Capture the cell that displays the provided text and extract its (X, Y) central coordinate. 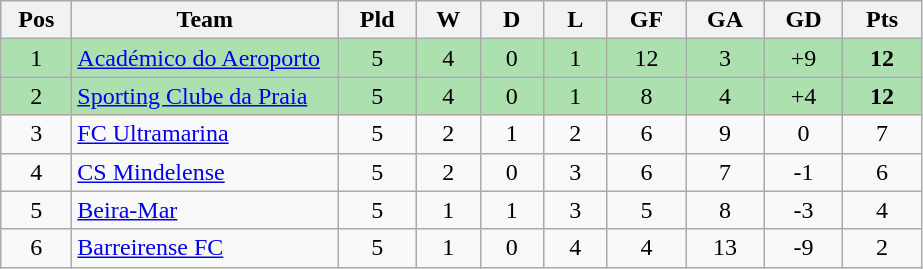
Pld (378, 20)
W (448, 20)
GD (804, 20)
Team (205, 20)
FC Ultramarina (205, 134)
-9 (804, 248)
GA (726, 20)
+9 (804, 58)
D (512, 20)
Académico do Aeroporto (205, 58)
9 (726, 134)
-3 (804, 210)
+4 (804, 96)
Pos (36, 20)
GF (646, 20)
Pts (882, 20)
Barreirense FC (205, 248)
L (576, 20)
CS Mindelense (205, 172)
13 (726, 248)
Beira-Mar (205, 210)
-1 (804, 172)
Sporting Clube da Praia (205, 96)
